From the cell containing the given text, extract its center point as (x, y) coordinate. 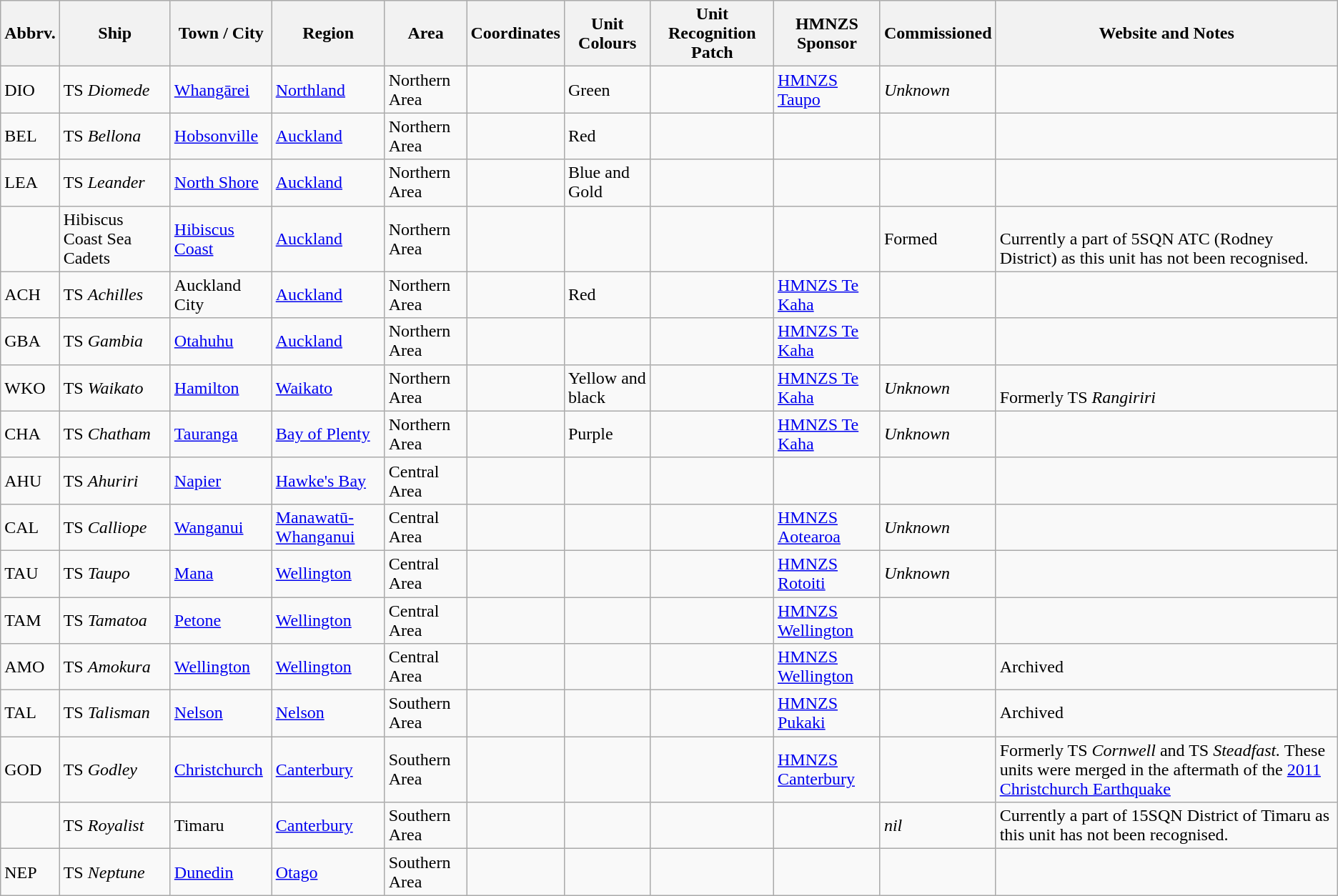
Formed (938, 239)
CAL (30, 527)
AHU (30, 480)
Region (328, 34)
Waikato (328, 387)
TS Leander (114, 183)
Hobsonville (221, 136)
Website and Notes (1166, 34)
TS Ahuriri (114, 480)
TS Taupo (114, 573)
Area (426, 34)
Unit Recognition Patch (712, 34)
Hibiscus Coast Sea Cadets (114, 239)
TS Gambia (114, 342)
Petone (221, 620)
Hibiscus Coast (221, 239)
Commissioned (938, 34)
Currently a part of 15SQN District of Timaru as this unit has not been recognised. (1166, 826)
TS Chatham (114, 434)
GOD (30, 770)
Unit Colours (608, 34)
TS Talisman (114, 713)
HMNZS Canterbury (826, 770)
HMNZS Taupo (826, 90)
LEA (30, 183)
TS Neptune (114, 872)
TS Calliope (114, 527)
Formerly TS Rangiriri (1166, 387)
WKO (30, 387)
Otahuhu (221, 342)
Otago (328, 872)
Town / City (221, 34)
DIO (30, 90)
Currently a part of 5SQN ATC (Rodney District) as this unit has not been recognised. (1166, 239)
TS Waikato (114, 387)
nil (938, 826)
HMNZS Aotearoa (826, 527)
Abbrv. (30, 34)
Dunedin (221, 872)
TS Godley (114, 770)
TAM (30, 620)
BEL (30, 136)
AMO (30, 667)
NEP (30, 872)
Northland (328, 90)
Timaru (221, 826)
TS Amokura (114, 667)
Wanganui (221, 527)
Manawatū-Whanganui (328, 527)
ACH (30, 294)
HMNZS Sponsor (826, 34)
GBA (30, 342)
TS Bellona (114, 136)
TAL (30, 713)
North Shore (221, 183)
Yellow and black (608, 387)
Mana (221, 573)
HMNZS Rotoiti (826, 573)
Whangārei (221, 90)
Green (608, 90)
Bay of Plenty (328, 434)
Purple (608, 434)
TS Royalist (114, 826)
TAU (30, 573)
Hamilton (221, 387)
Ship (114, 34)
TS Diomede (114, 90)
Christchurch (221, 770)
Hawke's Bay (328, 480)
TS Achilles (114, 294)
Napier (221, 480)
Coordinates (515, 34)
Auckland City (221, 294)
Tauranga (221, 434)
CHA (30, 434)
HMNZS Pukaki (826, 713)
Blue and Gold (608, 183)
Formerly TS Cornwell and TS Steadfast. These units were merged in the aftermath of the 2011 Christchurch Earthquake (1166, 770)
TS Tamatoa (114, 620)
